For the text-containing cell, return its midpoint in (x, y) coordinate format. 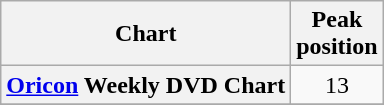
Oricon Weekly DVD Chart (146, 85)
Peakposition (337, 34)
Chart (146, 34)
13 (337, 85)
